Return the (x, y) coordinate for the center point of the cell that contains the specified text.  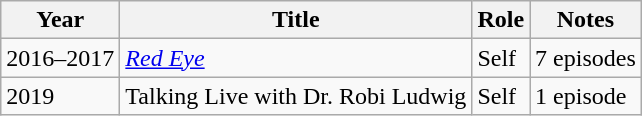
1 episode (586, 96)
Year (60, 20)
Talking Live with Dr. Robi Ludwig (296, 96)
Role (501, 20)
7 episodes (586, 58)
2019 (60, 96)
Title (296, 20)
Red Eye (296, 58)
2016–2017 (60, 58)
Notes (586, 20)
